Locate the cell with the specified text and output its [X, Y] center coordinate. 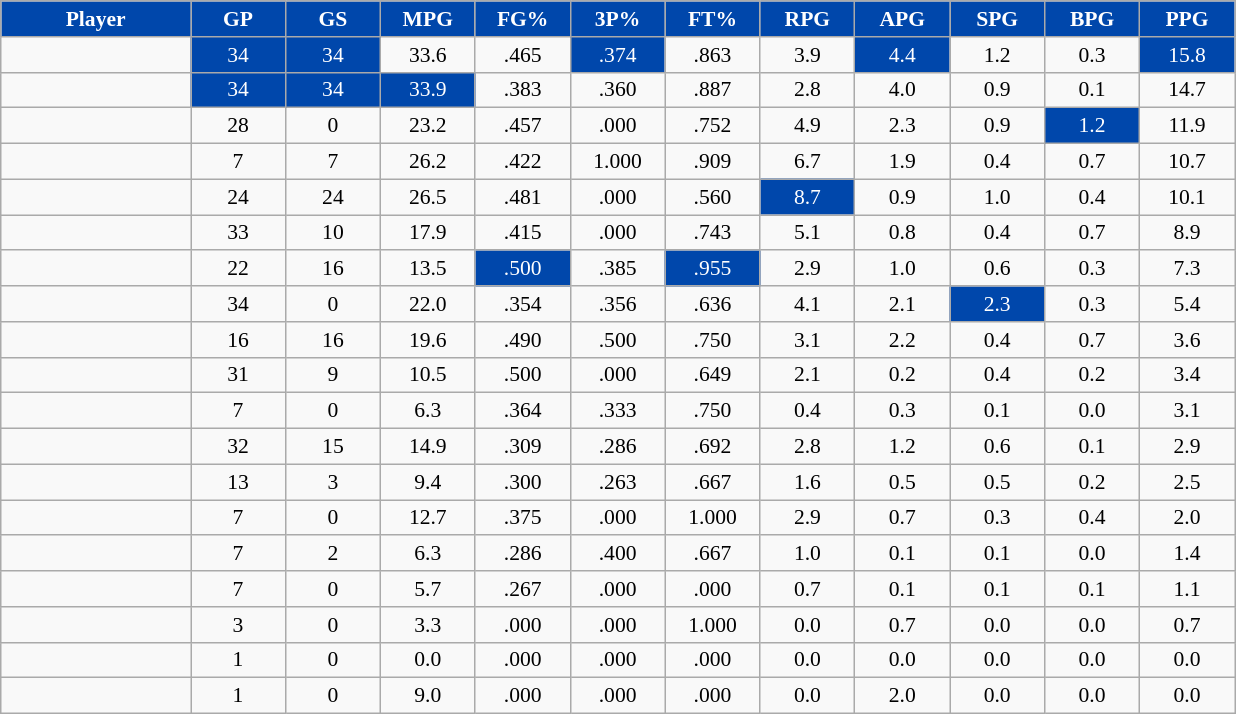
4.9 [808, 126]
MPG [428, 19]
4.4 [902, 55]
.887 [712, 90]
13.5 [428, 269]
1.9 [902, 162]
32 [238, 447]
.457 [522, 126]
.374 [618, 55]
.267 [522, 589]
5.7 [428, 589]
RPG [808, 19]
BPG [1092, 19]
0.8 [902, 233]
PPG [1188, 19]
8.9 [1188, 233]
9 [332, 375]
10.1 [1188, 197]
8.7 [808, 197]
.465 [522, 55]
.360 [618, 90]
10.5 [428, 375]
.863 [712, 55]
11.9 [1188, 126]
10.7 [1188, 162]
GP [238, 19]
.333 [618, 411]
GS [332, 19]
.356 [618, 304]
FT% [712, 19]
5.4 [1188, 304]
.364 [522, 411]
9.0 [428, 696]
19.6 [428, 340]
33.9 [428, 90]
1.1 [1188, 589]
.383 [522, 90]
2.5 [1188, 482]
14.9 [428, 447]
.263 [618, 482]
.400 [618, 554]
33.6 [428, 55]
.385 [618, 269]
3.9 [808, 55]
.490 [522, 340]
31 [238, 375]
.375 [522, 518]
33 [238, 233]
7.3 [1188, 269]
12.7 [428, 518]
17.9 [428, 233]
4.1 [808, 304]
23.2 [428, 126]
SPG [998, 19]
.481 [522, 197]
5.1 [808, 233]
.300 [522, 482]
15 [332, 447]
15.8 [1188, 55]
26.5 [428, 197]
.309 [522, 447]
2.2 [902, 340]
.649 [712, 375]
13 [238, 482]
.415 [522, 233]
.636 [712, 304]
.752 [712, 126]
1.6 [808, 482]
14.7 [1188, 90]
.955 [712, 269]
.354 [522, 304]
.422 [522, 162]
9.4 [428, 482]
.692 [712, 447]
2 [332, 554]
1.4 [1188, 554]
10 [332, 233]
3.6 [1188, 340]
22.0 [428, 304]
22 [238, 269]
3P% [618, 19]
.909 [712, 162]
.743 [712, 233]
3.4 [1188, 375]
26.2 [428, 162]
.560 [712, 197]
28 [238, 126]
APG [902, 19]
FG% [522, 19]
4.0 [902, 90]
6.7 [808, 162]
3.3 [428, 625]
Player [96, 19]
